Scan for the cell matching the given text and deliver its (X, Y) coordinate at center. 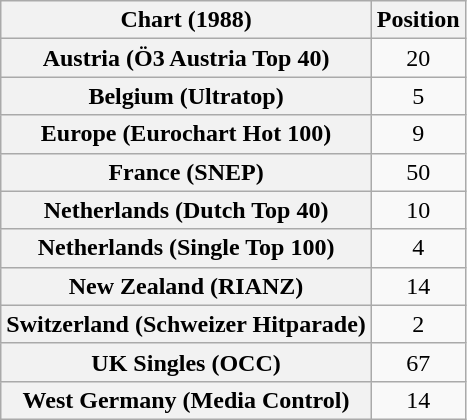
2 (418, 324)
France (SNEP) (186, 172)
Chart (1988) (186, 20)
New Zealand (RIANZ) (186, 286)
9 (418, 134)
67 (418, 362)
4 (418, 248)
Belgium (Ultratop) (186, 96)
20 (418, 58)
50 (418, 172)
10 (418, 210)
Position (418, 20)
Austria (Ö3 Austria Top 40) (186, 58)
Switzerland (Schweizer Hitparade) (186, 324)
Europe (Eurochart Hot 100) (186, 134)
5 (418, 96)
Netherlands (Dutch Top 40) (186, 210)
West Germany (Media Control) (186, 400)
Netherlands (Single Top 100) (186, 248)
UK Singles (OCC) (186, 362)
